From the cell containing the given text, extract its center point as (x, y) coordinate. 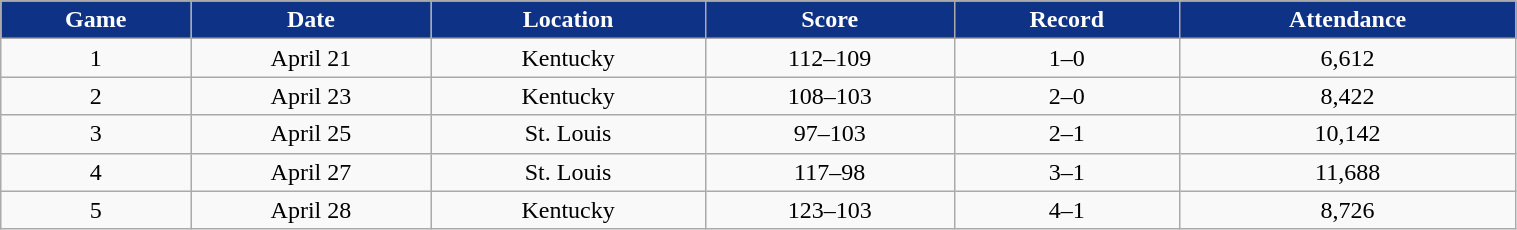
April 23 (312, 96)
2–0 (1066, 96)
1 (96, 58)
97–103 (830, 134)
108–103 (830, 96)
Game (96, 20)
10,142 (1348, 134)
123–103 (830, 210)
8,726 (1348, 210)
2 (96, 96)
5 (96, 210)
3 (96, 134)
2–1 (1066, 134)
April 27 (312, 172)
April 21 (312, 58)
117–98 (830, 172)
Attendance (1348, 20)
Date (312, 20)
4 (96, 172)
112–109 (830, 58)
April 25 (312, 134)
1–0 (1066, 58)
3–1 (1066, 172)
Location (568, 20)
11,688 (1348, 172)
4–1 (1066, 210)
April 28 (312, 210)
6,612 (1348, 58)
8,422 (1348, 96)
Record (1066, 20)
Score (830, 20)
